Capture the cell that displays the provided text and extract its [x, y] central coordinate. 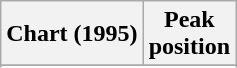
Peakposition [189, 34]
Chart (1995) [72, 34]
